Determine the (x, y) coordinate at the center of the cell enclosing the given text.  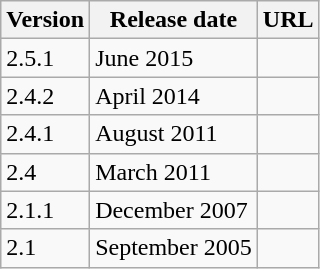
September 2005 (174, 248)
2.4.2 (46, 96)
2.1.1 (46, 210)
Version (46, 20)
URL (288, 20)
March 2011 (174, 172)
2.1 (46, 248)
2.5.1 (46, 58)
April 2014 (174, 96)
December 2007 (174, 210)
2.4.1 (46, 134)
Release date (174, 20)
August 2011 (174, 134)
June 2015 (174, 58)
2.4 (46, 172)
